Search for the cell housing the specified text and yield its [X, Y] center coordinate. 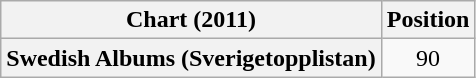
Chart (2011) [191, 20]
90 [428, 58]
Position [428, 20]
Swedish Albums (Sverigetopplistan) [191, 58]
